Return the [X, Y] coordinate for the center point of the cell that contains the specified text.  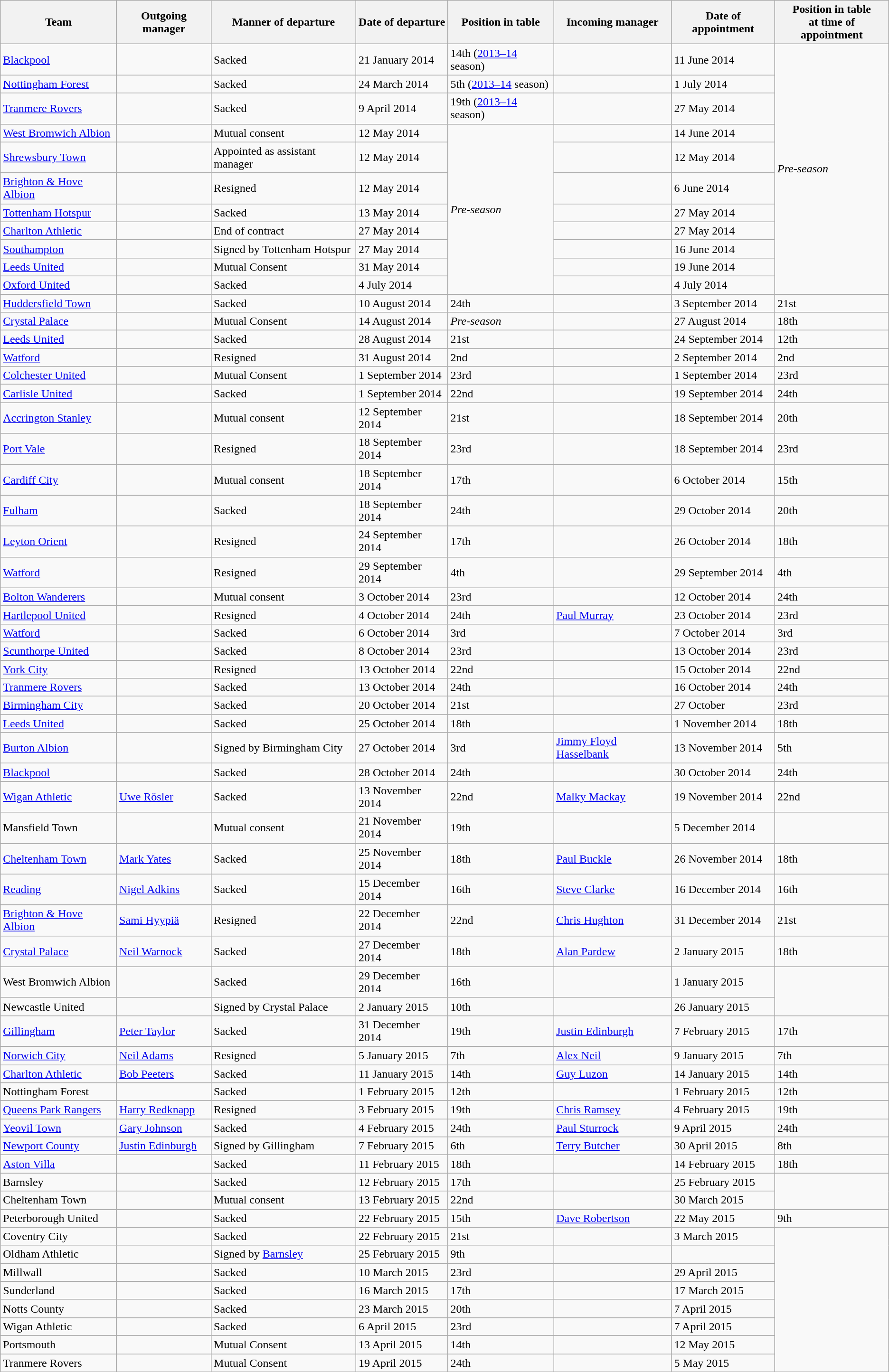
Guy Luzon [613, 1073]
8th [832, 1146]
6 June 2014 [723, 188]
Jimmy Floyd Hasselbank [613, 748]
Southampton [59, 249]
Peterborough United [59, 1218]
3 September 2014 [723, 303]
13 February 2015 [402, 1200]
16 October 2014 [723, 687]
16 June 2014 [723, 249]
27 October 2014 [402, 748]
24 March 2014 [402, 84]
Position in table [501, 22]
Outgoing manager [164, 22]
4 October 2014 [402, 615]
Alan Pardew [613, 951]
25 November 2014 [402, 858]
Colchester United [59, 376]
2 September 2014 [723, 357]
28 October 2014 [402, 772]
30 March 2015 [723, 1200]
27 October [723, 705]
19th (2013–14 season) [501, 108]
16 March 2015 [402, 1290]
15 October 2014 [723, 669]
22 December 2014 [402, 920]
14 June 2014 [723, 133]
Appointed as assistant manager [284, 158]
30 April 2015 [723, 1146]
16 December 2014 [723, 890]
31 August 2014 [402, 357]
12 October 2014 [723, 597]
Team [59, 22]
Sunderland [59, 1290]
5 January 2015 [402, 1055]
22 May 2015 [723, 1218]
Newport County [59, 1146]
Position in table at time of appointment [832, 22]
Coventry City [59, 1236]
Carlisle United [59, 394]
3 March 2015 [723, 1236]
17 March 2015 [723, 1290]
9 January 2015 [723, 1055]
9 April 2015 [723, 1128]
Oxford United [59, 285]
1 November 2014 [723, 724]
30 October 2014 [723, 772]
6th [501, 1146]
29 October 2014 [723, 511]
5 December 2014 [723, 828]
8 October 2014 [402, 651]
Norwich City [59, 1055]
Dave Robertson [613, 1218]
5 May 2015 [723, 1363]
Manner of departure [284, 22]
21 November 2014 [402, 828]
Oldham Athletic [59, 1254]
11 June 2014 [723, 60]
3 October 2014 [402, 597]
Gillingham [59, 1031]
20 October 2014 [402, 705]
Paul Buckle [613, 858]
27 December 2014 [402, 951]
Date of departure [402, 22]
Signed by Birmingham City [284, 748]
Bob Peeters [164, 1073]
Reading [59, 890]
Signed by Crystal Palace [284, 1006]
21 January 2014 [402, 60]
14 February 2015 [723, 1164]
26 October 2014 [723, 541]
Signed by Barnsley [284, 1254]
12 September 2014 [402, 418]
Fulham [59, 511]
Port Vale [59, 449]
Chris Hughton [613, 920]
Portsmouth [59, 1344]
1 July 2014 [723, 84]
Peter Taylor [164, 1031]
10 March 2015 [402, 1272]
Sami Hyypiä [164, 920]
Newcastle United [59, 1006]
19 June 2014 [723, 267]
Millwall [59, 1272]
Harry Redknapp [164, 1110]
15 December 2014 [402, 890]
1 January 2015 [723, 982]
13 April 2015 [402, 1344]
Accrington Stanley [59, 418]
10th [501, 1006]
Queens Park Rangers [59, 1110]
Tottenham Hotspur [59, 213]
Malky Mackay [613, 797]
12 February 2015 [402, 1182]
Alex Neil [613, 1055]
10 August 2014 [402, 303]
13 May 2014 [402, 213]
Gary Johnson [164, 1128]
Steve Clarke [613, 890]
9 April 2014 [402, 108]
Aston Villa [59, 1164]
29 April 2015 [723, 1272]
11 January 2015 [402, 1073]
31 May 2014 [402, 267]
5th [832, 748]
Neil Warnock [164, 951]
Uwe Rösler [164, 797]
Date of appointment [723, 22]
Paul Murray [613, 615]
Notts County [59, 1308]
Shrewsbury Town [59, 158]
Incoming manager [613, 22]
23 March 2015 [402, 1308]
Terry Butcher [613, 1146]
29 December 2014 [402, 982]
Paul Sturrock [613, 1128]
Nigel Adkins [164, 890]
Signed by Tottenham Hotspur [284, 249]
12 May 2015 [723, 1344]
3 February 2015 [402, 1110]
27 August 2014 [723, 321]
14 January 2015 [723, 1073]
Mark Yates [164, 858]
Signed by Gillingham [284, 1146]
Yeovil Town [59, 1128]
6 April 2015 [402, 1326]
Huddersfield Town [59, 303]
Chris Ramsey [613, 1110]
5th (2013–14 season) [501, 84]
Scunthorpe United [59, 651]
Birmingham City [59, 705]
York City [59, 669]
26 November 2014 [723, 858]
14th (2013–14 season) [501, 60]
Leyton Orient [59, 541]
Bolton Wanderers [59, 597]
Barnsley [59, 1182]
25 October 2014 [402, 724]
26 January 2015 [723, 1006]
End of contract [284, 231]
Hartlepool United [59, 615]
Mansfield Town [59, 828]
Neil Adams [164, 1055]
19 April 2015 [402, 1363]
19 November 2014 [723, 797]
11 February 2015 [402, 1164]
23 October 2014 [723, 615]
28 August 2014 [402, 339]
Cardiff City [59, 479]
14 August 2014 [402, 321]
Burton Albion [59, 748]
19 September 2014 [723, 394]
7 October 2014 [723, 633]
